Return [x, y] of the center of cell containing provided text 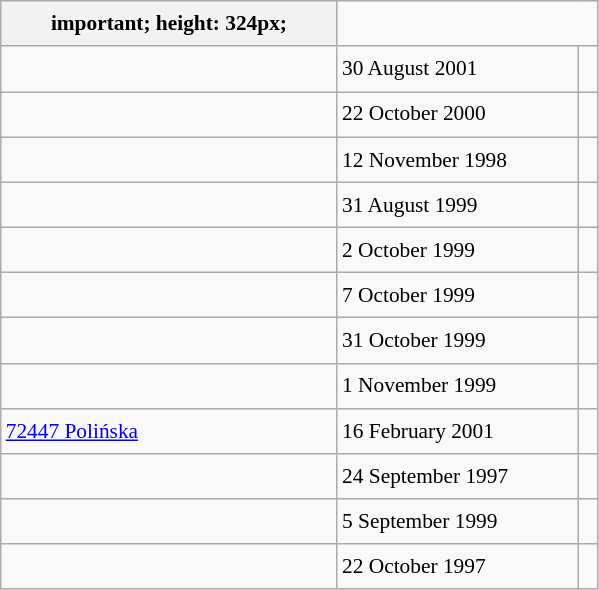
22 October 2000 [458, 114]
24 September 1997 [458, 476]
31 October 1999 [458, 340]
12 November 1998 [458, 160]
22 October 1997 [458, 566]
72447 Polińska [169, 430]
16 February 2001 [458, 430]
30 August 2001 [458, 68]
2 October 1999 [458, 250]
7 October 1999 [458, 296]
1 November 1999 [458, 386]
31 August 1999 [458, 204]
important; height: 324px; [169, 24]
5 September 1999 [458, 522]
